Extract the [x, y] coordinate from the center of the cell holding the provided text.  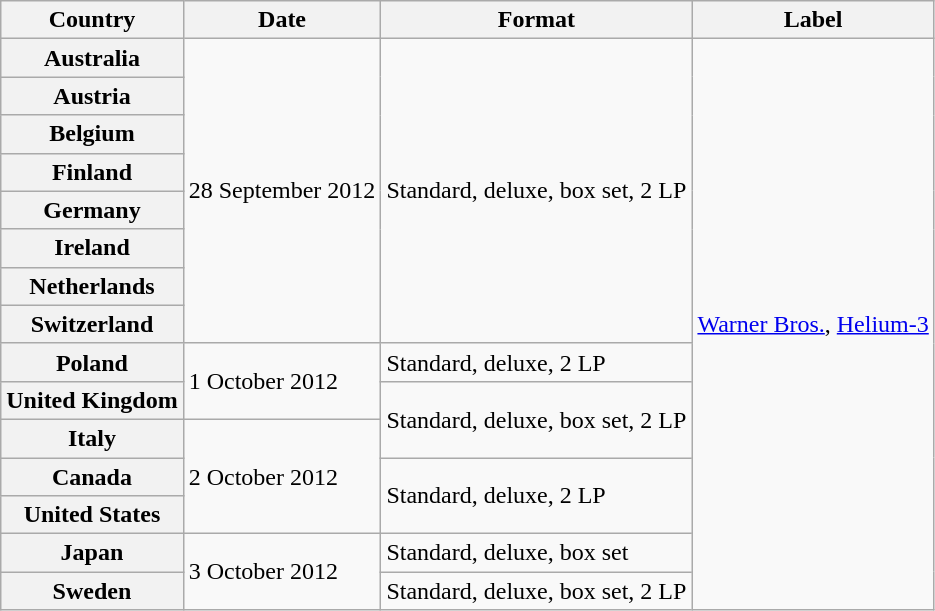
3 October 2012 [282, 572]
Finland [92, 172]
Warner Bros., Helium-3 [813, 324]
Japan [92, 553]
Sweden [92, 591]
Austria [92, 96]
Italy [92, 438]
Belgium [92, 134]
28 September 2012 [282, 191]
Standard, deluxe, box set [536, 553]
Ireland [92, 248]
Country [92, 20]
Canada [92, 477]
1 October 2012 [282, 381]
United Kingdom [92, 400]
Germany [92, 210]
United States [92, 515]
2 October 2012 [282, 476]
Label [813, 20]
Switzerland [92, 324]
Date [282, 20]
Netherlands [92, 286]
Format [536, 20]
Australia [92, 58]
Poland [92, 362]
